Identify which cell holds the provided text, then report its [x, y] central coordinate. 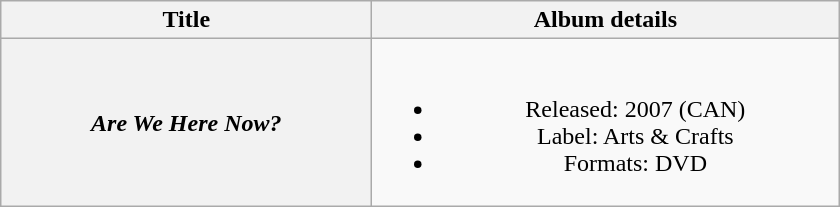
Released: 2007 (CAN)Label: Arts & CraftsFormats: DVD [606, 122]
Are We Here Now? [186, 122]
Title [186, 20]
Album details [606, 20]
